Output the [X, Y] coordinate of the center of the cell containing the given text.  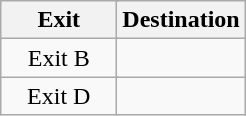
Destination [181, 20]
Exit [59, 20]
Exit B [59, 58]
Exit D [59, 96]
